Search for the cell housing the specified text and yield its [X, Y] center coordinate. 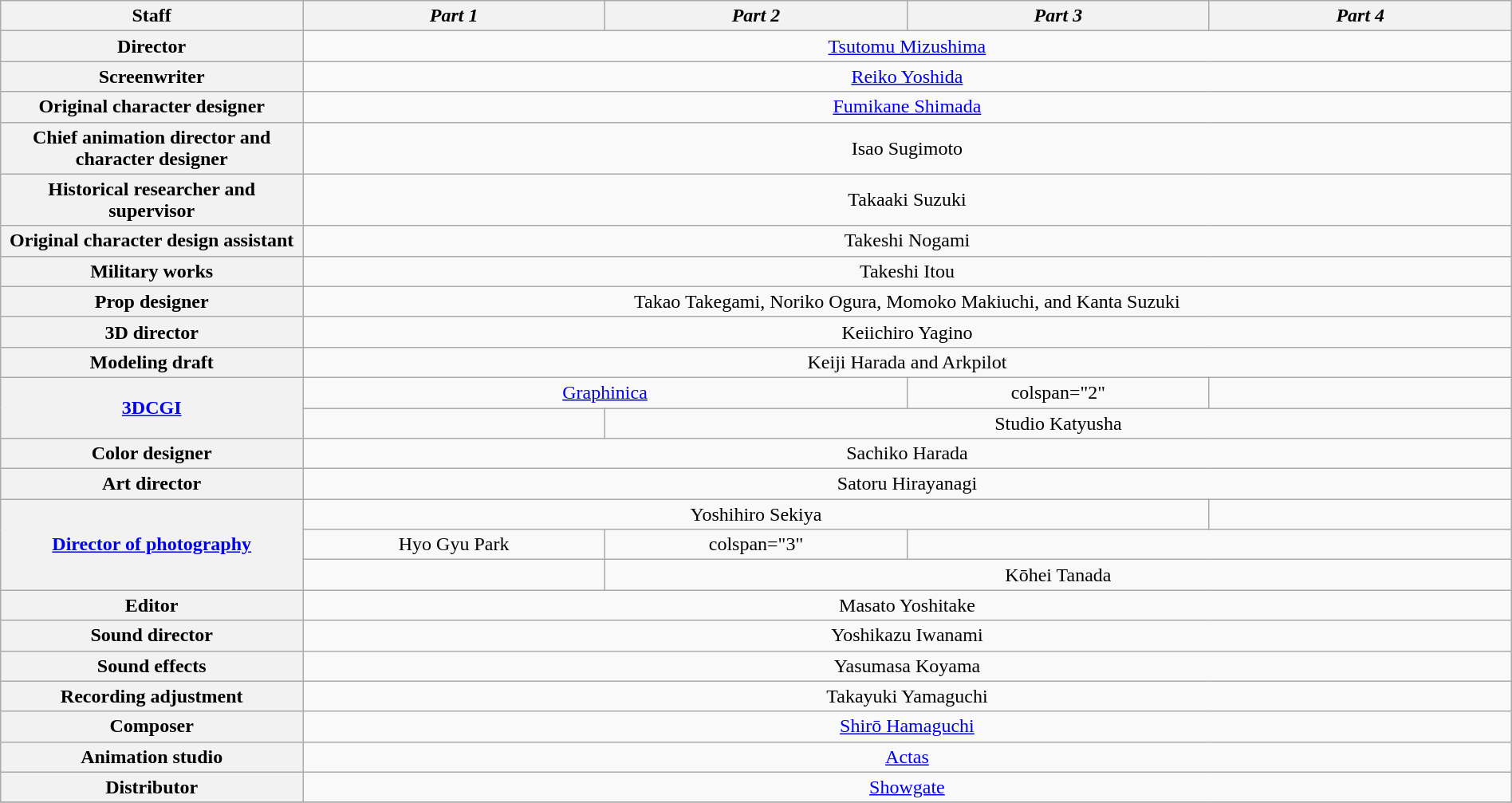
Hyo Gyu Park [455, 545]
Satoru Hirayanagi [908, 484]
Showgate [908, 787]
Studio Katyusha [1059, 423]
3D director [152, 332]
3DCGI [152, 407]
Staff [152, 16]
Sachiko Harada [908, 454]
Fumikane Shimada [908, 107]
Color designer [152, 454]
Animation studio [152, 757]
Sound effects [152, 666]
Screenwriter [152, 77]
Composer [152, 726]
Yoshihiro Sekiya [756, 514]
Original character design assistant [152, 241]
Part 2 [756, 16]
Original character designer [152, 107]
colspan="3" [756, 545]
Keiichiro Yagino [908, 332]
Yasumasa Koyama [908, 666]
Modeling draft [152, 362]
Editor [152, 605]
Shirō Hamaguchi [908, 726]
Takayuki Yamaguchi [908, 696]
Yoshikazu Iwanami [908, 636]
Prop designer [152, 301]
Keiji Harada and Arkpilot [908, 362]
Director of photography [152, 545]
Distributor [152, 787]
Actas [908, 757]
Recording adjustment [152, 696]
Art director [152, 484]
Graphinica [605, 392]
Part 4 [1360, 16]
Reiko Yoshida [908, 77]
Tsutomu Mizushima [908, 46]
Isao Sugimoto [908, 148]
Takaaki Suzuki [908, 199]
Chief animation director and character designer [152, 148]
Part 1 [455, 16]
Takao Takegami, Noriko Ogura, Momoko Makiuchi, and Kanta Suzuki [908, 301]
Kōhei Tanada [1059, 575]
Part 3 [1057, 16]
Military works [152, 271]
Historical researcher and supervisor [152, 199]
Masato Yoshitake [908, 605]
Takeshi Itou [908, 271]
colspan="2" [1057, 392]
Director [152, 46]
Sound director [152, 636]
Takeshi Nogami [908, 241]
